Find where the given text appears and provide that cell's center as (x, y) coordinate. 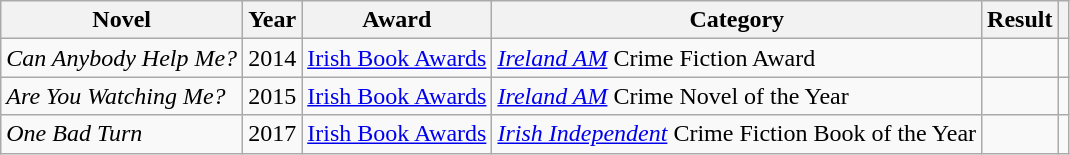
Novel (122, 20)
Award (397, 20)
Are You Watching Me? (122, 96)
Ireland AM Crime Fiction Award (737, 58)
Result (1020, 20)
Ireland AM Crime Novel of the Year (737, 96)
Year (272, 20)
2017 (272, 134)
One Bad Turn (122, 134)
Can Anybody Help Me? (122, 58)
Category (737, 20)
2014 (272, 58)
Irish Independent Crime Fiction Book of the Year (737, 134)
2015 (272, 96)
